Scan for the cell matching the given text and deliver its (x, y) coordinate at center. 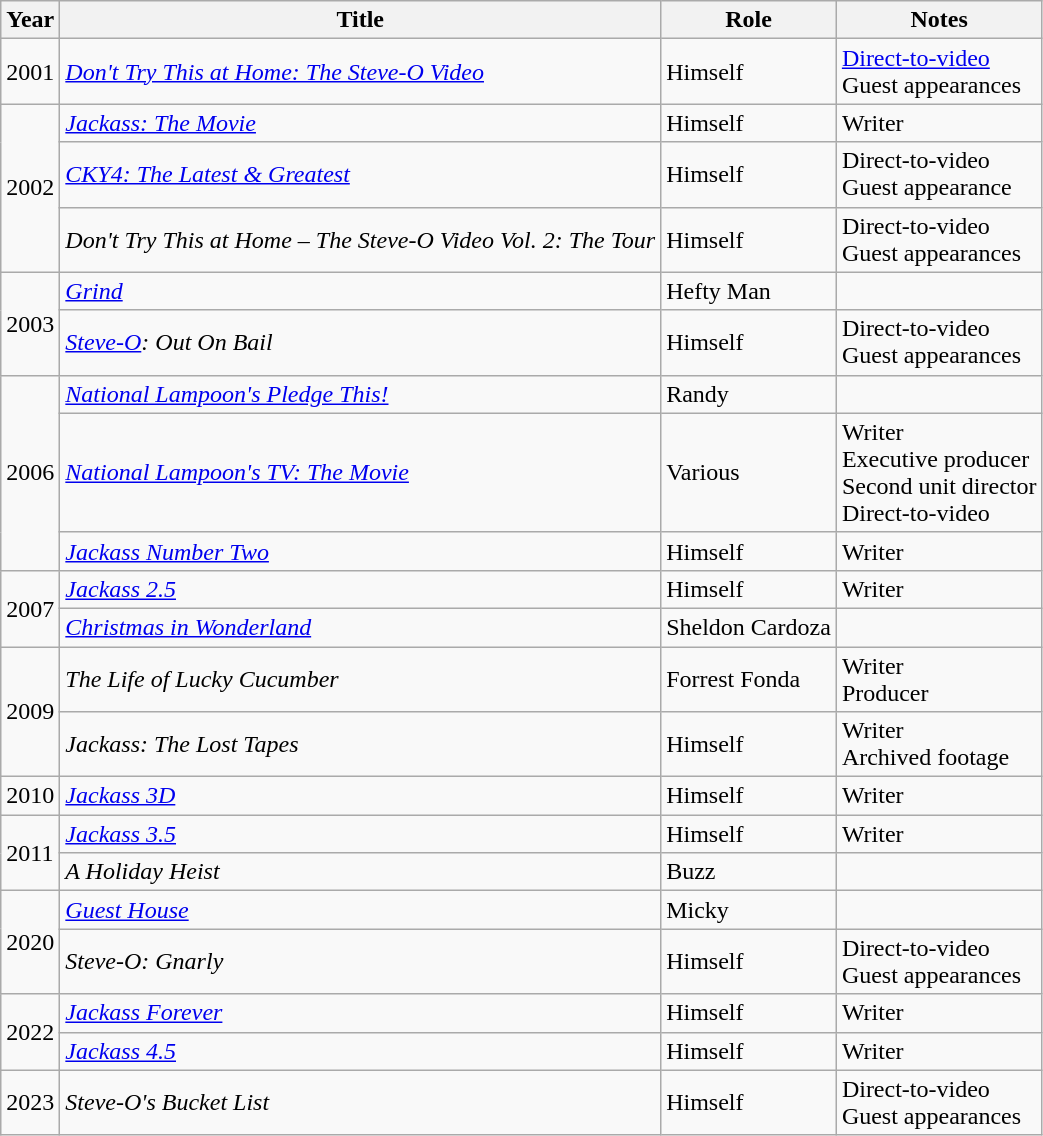
Buzz (749, 872)
Jackass 4.5 (360, 1051)
Steve-O: Out On Bail (360, 342)
Jackass 2.5 (360, 589)
National Lampoon's Pledge This! (360, 394)
Hefty Man (749, 291)
2003 (30, 324)
Various (749, 472)
Steve-O's Bucket List (360, 1102)
2010 (30, 796)
Role (749, 20)
2023 (30, 1102)
Don't Try This at Home – The Steve-O Video Vol. 2: The Tour (360, 240)
WriterProducer (939, 678)
Jackass Forever (360, 1013)
Don't Try This at Home: The Steve-O Video (360, 72)
Steve-O: Gnarly (360, 962)
Forrest Fonda (749, 678)
Year (30, 20)
2007 (30, 608)
Jackass Number Two (360, 551)
2002 (30, 188)
Jackass: The Movie (360, 123)
National Lampoon's TV: The Movie (360, 472)
Grind (360, 291)
Sheldon Cardoza (749, 627)
Jackass 3.5 (360, 834)
The Life of Lucky Cucumber (360, 678)
2001 (30, 72)
WriterExecutive producerSecond unit directorDirect-to-video (939, 472)
Guest House (360, 910)
A Holiday Heist (360, 872)
2009 (30, 711)
Title (360, 20)
Christmas in Wonderland (360, 627)
Jackass: The Lost Tapes (360, 744)
2011 (30, 853)
Notes (939, 20)
CKY4: The Latest & Greatest (360, 174)
WriterArchived footage (939, 744)
Direct-to-videoGuest appearance (939, 174)
2020 (30, 942)
2022 (30, 1032)
Micky (749, 910)
Jackass 3D (360, 796)
2006 (30, 472)
Randy (749, 394)
